Pinpoint the cell where the given text exists, returning its (x, y) midpoint coordinate. 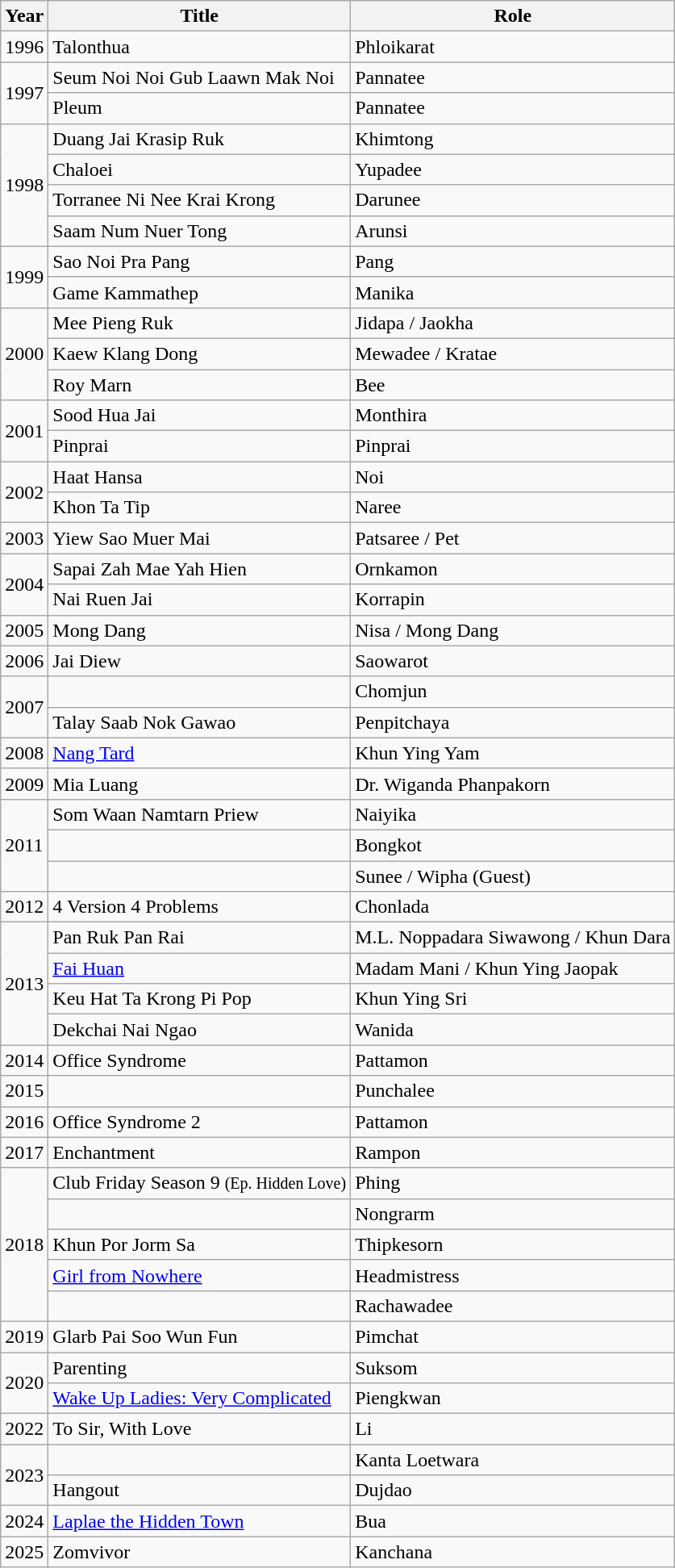
Punchalee (513, 1091)
Hangout (200, 1491)
2001 (24, 431)
Suksom (513, 1368)
Dekchai Nai Ngao (200, 1030)
Jidapa / Jaokha (513, 323)
Pan Ruk Pan Rai (200, 938)
Khimtong (513, 139)
2000 (24, 353)
2017 (24, 1152)
Yiew Sao Muer Mai (200, 538)
Thipkesorn (513, 1244)
Laplae the Hidden Town (200, 1521)
Nang Tard (200, 753)
Chaloei (200, 169)
1999 (24, 277)
Phloikarat (513, 47)
Som Waan Namtarn Priew (200, 814)
Chonlada (513, 907)
Dr. Wiganda Phanpakorn (513, 784)
Haat Hansa (200, 477)
Naree (513, 508)
Fai Huan (200, 968)
2002 (24, 492)
Pleum (200, 108)
Kanta Loetwara (513, 1460)
2020 (24, 1383)
Bee (513, 385)
Monthira (513, 416)
Glarb Pai Soo Wun Fun (200, 1336)
Li (513, 1429)
2004 (24, 584)
Nai Ruen Jai (200, 600)
Sood Hua Jai (200, 416)
Nongrarm (513, 1214)
2016 (24, 1122)
Pimchat (513, 1336)
Chomjun (513, 692)
Office Syndrome (200, 1060)
Dujdao (513, 1491)
Sunee / Wipha (Guest) (513, 876)
Yupadee (513, 169)
Piengkwan (513, 1399)
Talonthua (200, 47)
Club Friday Season 9 (Ep. Hidden Love) (200, 1183)
2019 (24, 1336)
Khon Ta Tip (200, 508)
M.L. Noppadara Siwawong / Khun Dara (513, 938)
Kaew Klang Dong (200, 353)
Talay Saab Nok Gawao (200, 722)
Duang Jai Krasip Ruk (200, 139)
Patsaree / Pet (513, 538)
2003 (24, 538)
1998 (24, 185)
Wake Up Ladies: Very Complicated (200, 1399)
2008 (24, 753)
Bua (513, 1521)
1997 (24, 93)
Phing (513, 1183)
Darunee (513, 200)
Sao Noi Pra Pang (200, 261)
Mewadee / Kratae (513, 353)
2018 (24, 1244)
Game Kammathep (200, 292)
Nisa / Mong Dang (513, 630)
2007 (24, 707)
Keu Hat Ta Krong Pi Pop (200, 999)
Mee Pieng Ruk (200, 323)
Parenting (200, 1368)
Saowarot (513, 661)
Enchantment (200, 1152)
2006 (24, 661)
Saam Num Nuer Tong (200, 231)
Sapai Zah Mae Yah Hien (200, 569)
Seum Noi Noi Gub Laawn Mak Noi (200, 77)
Roy Marn (200, 385)
2023 (24, 1475)
Mong Dang (200, 630)
Korrapin (513, 600)
2009 (24, 784)
2005 (24, 630)
Jai Diew (200, 661)
Ornkamon (513, 569)
Zomvivor (200, 1552)
Rachawadee (513, 1306)
4 Version 4 Problems (200, 907)
Role (513, 16)
1996 (24, 47)
Noi (513, 477)
Khun Ying Sri (513, 999)
Girl from Nowhere (200, 1275)
2025 (24, 1552)
2011 (24, 845)
2012 (24, 907)
Naiyika (513, 814)
Manika (513, 292)
Rampon (513, 1152)
2015 (24, 1091)
Bongkot (513, 845)
2014 (24, 1060)
2013 (24, 984)
Penpitchaya (513, 722)
Office Syndrome 2 (200, 1122)
2022 (24, 1429)
Headmistress (513, 1275)
Madam Mani / Khun Ying Jaopak (513, 968)
Torranee Ni Nee Krai Krong (200, 200)
Pang (513, 261)
Kanchana (513, 1552)
Wanida (513, 1030)
Mia Luang (200, 784)
2024 (24, 1521)
Khun Por Jorm Sa (200, 1244)
To Sir, With Love (200, 1429)
Year (24, 16)
Arunsi (513, 231)
Title (200, 16)
Khun Ying Yam (513, 753)
